For the text-containing cell, return its midpoint in [x, y] coordinate format. 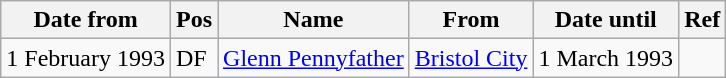
1 March 1993 [606, 58]
Name [314, 20]
From [471, 20]
Date until [606, 20]
Date from [86, 20]
Pos [194, 20]
Glenn Pennyfather [314, 58]
Bristol City [471, 58]
Ref [702, 20]
DF [194, 58]
1 February 1993 [86, 58]
